Search for the cell housing the specified text and yield its [X, Y] center coordinate. 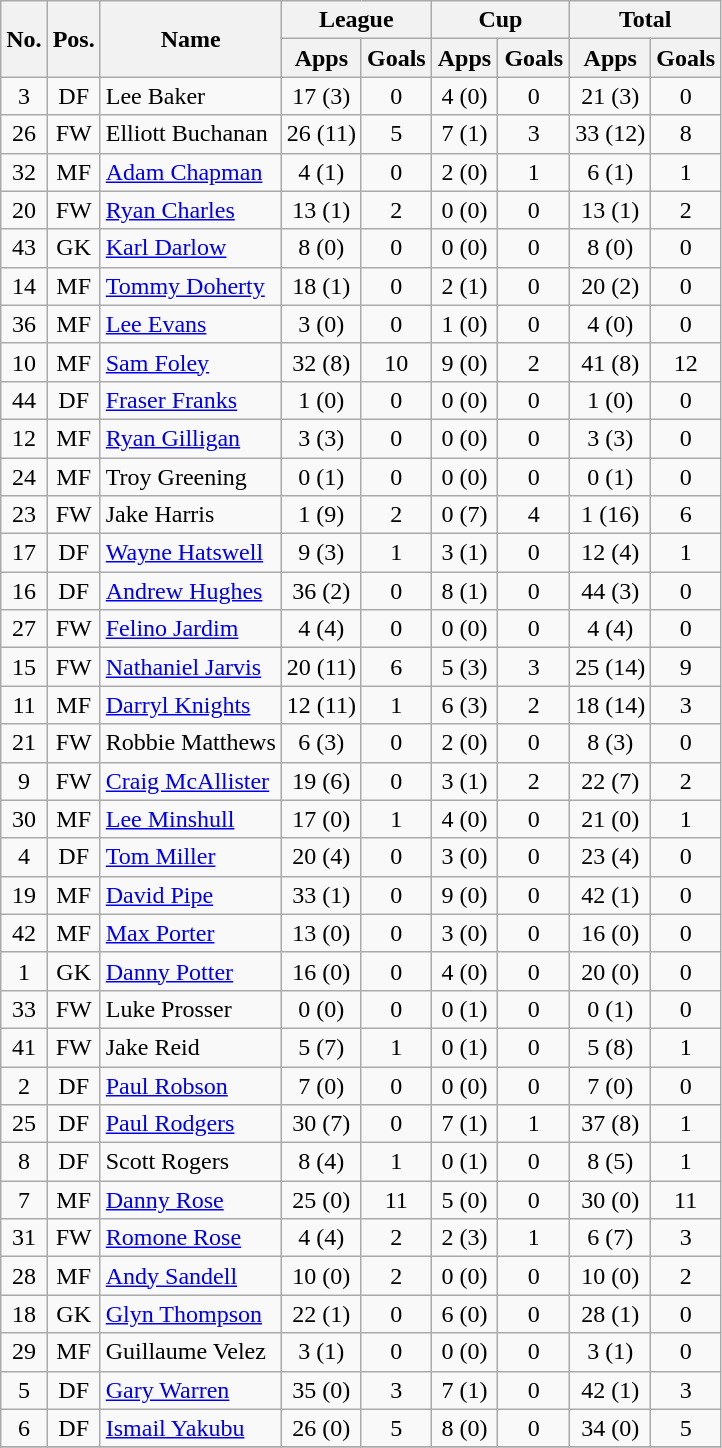
24 [24, 477]
2 (1) [464, 286]
18 (1) [321, 286]
26 [24, 134]
8 (3) [610, 743]
28 (1) [610, 1314]
33 (12) [610, 134]
Scott Rogers [190, 1162]
32 [24, 172]
23 (4) [610, 857]
21 (0) [610, 819]
44 [24, 400]
18 (14) [610, 705]
36 [24, 324]
5 (7) [321, 1047]
Lee Evans [190, 324]
33 [24, 1009]
43 [24, 248]
36 (2) [321, 591]
12 (11) [321, 705]
34 (0) [610, 1428]
20 [24, 210]
22 (1) [321, 1314]
5 (0) [464, 1200]
Danny Potter [190, 971]
Karl Darlow [190, 248]
21 (3) [610, 96]
15 [24, 667]
Wayne Hatswell [190, 553]
6 (1) [610, 172]
Ryan Charles [190, 210]
35 (0) [321, 1390]
Guillaume Velez [190, 1352]
27 [24, 629]
23 [24, 515]
8 (4) [321, 1162]
25 (14) [610, 667]
20 (2) [610, 286]
37 (8) [610, 1124]
Craig McAllister [190, 781]
19 [24, 895]
41 [24, 1047]
Name [190, 39]
Paul Rodgers [190, 1124]
6 (7) [610, 1238]
2 (3) [464, 1238]
Max Porter [190, 933]
8 (5) [610, 1162]
22 (7) [610, 781]
12 (4) [610, 553]
44 (3) [610, 591]
26 (11) [321, 134]
18 [24, 1314]
25 [24, 1124]
4 (1) [321, 172]
Romone Rose [190, 1238]
Cup [500, 20]
30 (7) [321, 1124]
19 (6) [321, 781]
Luke Prosser [190, 1009]
Nathaniel Jarvis [190, 667]
Adam Chapman [190, 172]
20 (0) [610, 971]
6 (0) [464, 1314]
31 [24, 1238]
Pos. [74, 39]
Andrew Hughes [190, 591]
Jake Reid [190, 1047]
5 (8) [610, 1047]
Jake Harris [190, 515]
9 (3) [321, 553]
Troy Greening [190, 477]
Lee Minshull [190, 819]
Felino Jardim [190, 629]
17 (3) [321, 96]
Tom Miller [190, 857]
Elliott Buchanan [190, 134]
Lee Baker [190, 96]
1 (9) [321, 515]
David Pipe [190, 895]
7 [24, 1200]
21 [24, 743]
No. [24, 39]
33 (1) [321, 895]
Gary Warren [190, 1390]
16 [24, 591]
Darryl Knights [190, 705]
Sam Foley [190, 362]
Paul Robson [190, 1085]
20 (11) [321, 667]
1 (16) [610, 515]
Ryan Gilligan [190, 438]
28 [24, 1276]
42 [24, 933]
0 (7) [464, 515]
30 (0) [610, 1200]
Glyn Thompson [190, 1314]
25 (0) [321, 1200]
17 (0) [321, 819]
20 (4) [321, 857]
41 (8) [610, 362]
30 [24, 819]
29 [24, 1352]
Tommy Doherty [190, 286]
Robbie Matthews [190, 743]
13 (0) [321, 933]
32 (8) [321, 362]
17 [24, 553]
8 (1) [464, 591]
Danny Rose [190, 1200]
Total [646, 20]
14 [24, 286]
Fraser Franks [190, 400]
Andy Sandell [190, 1276]
26 (0) [321, 1428]
Ismail Yakubu [190, 1428]
League [356, 20]
5 (3) [464, 667]
